Search for the cell housing the specified text and yield its [X, Y] center coordinate. 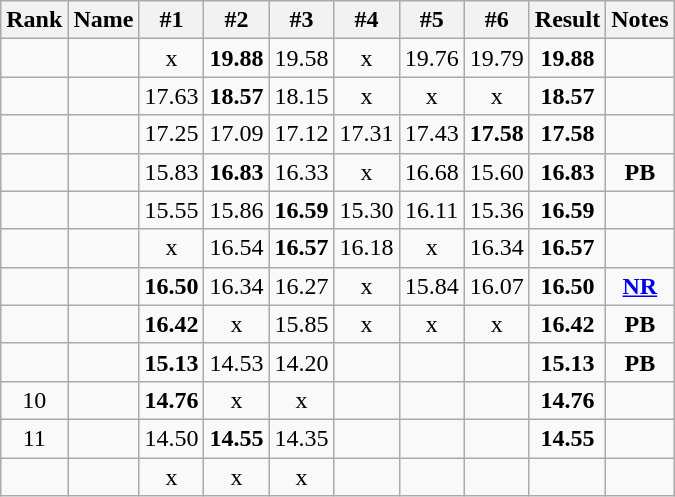
#6 [496, 20]
10 [34, 400]
18.15 [302, 96]
19.58 [302, 58]
16.27 [302, 286]
NR [640, 286]
14.53 [236, 362]
16.33 [302, 172]
17.12 [302, 134]
15.85 [302, 324]
#4 [366, 20]
14.50 [172, 438]
Name [104, 20]
15.86 [236, 210]
16.07 [496, 286]
19.76 [432, 58]
15.83 [172, 172]
#2 [236, 20]
17.09 [236, 134]
14.20 [302, 362]
#5 [432, 20]
17.25 [172, 134]
17.63 [172, 96]
Result [567, 20]
11 [34, 438]
16.18 [366, 248]
16.11 [432, 210]
16.68 [432, 172]
#1 [172, 20]
16.54 [236, 248]
14.35 [302, 438]
15.84 [432, 286]
15.36 [496, 210]
19.79 [496, 58]
15.30 [366, 210]
15.55 [172, 210]
17.31 [366, 134]
Notes [640, 20]
Rank [34, 20]
15.60 [496, 172]
#3 [302, 20]
17.43 [432, 134]
